Pinpoint the cell where the given text exists, returning its [X, Y] midpoint coordinate. 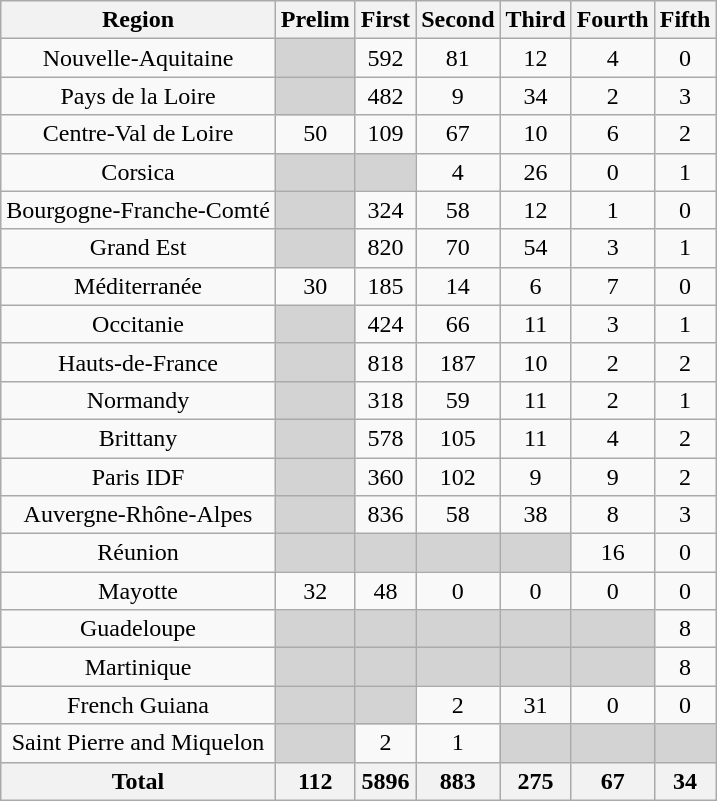
820 [385, 248]
French Guiana [138, 705]
7 [612, 286]
Hauts-de-France [138, 362]
818 [385, 362]
Bourgogne-Franche-Comté [138, 210]
318 [385, 400]
54 [536, 248]
66 [458, 324]
Occitanie [138, 324]
Auvergne-Rhône-Alpes [138, 515]
38 [536, 515]
59 [458, 400]
Brittany [138, 438]
Saint Pierre and Miquelon [138, 743]
360 [385, 477]
Fourth [612, 20]
Region [138, 20]
26 [536, 172]
48 [385, 591]
50 [315, 134]
578 [385, 438]
5896 [385, 781]
112 [315, 781]
Third [536, 20]
Total [138, 781]
Guadeloupe [138, 629]
Grand Est [138, 248]
Corsica [138, 172]
185 [385, 286]
Fifth [685, 20]
275 [536, 781]
482 [385, 96]
Nouvelle-Aquitaine [138, 58]
First [385, 20]
Second [458, 20]
32 [315, 591]
424 [385, 324]
105 [458, 438]
Pays de la Loire [138, 96]
Paris IDF [138, 477]
14 [458, 286]
30 [315, 286]
324 [385, 210]
Normandy [138, 400]
187 [458, 362]
Prelim [315, 20]
592 [385, 58]
Méditerranée [138, 286]
102 [458, 477]
81 [458, 58]
883 [458, 781]
Martinique [138, 667]
16 [612, 553]
836 [385, 515]
109 [385, 134]
Réunion [138, 553]
Centre-Val de Loire [138, 134]
Mayotte [138, 591]
31 [536, 705]
70 [458, 248]
